Extract the [X, Y] coordinate from the center of the cell holding the provided text.  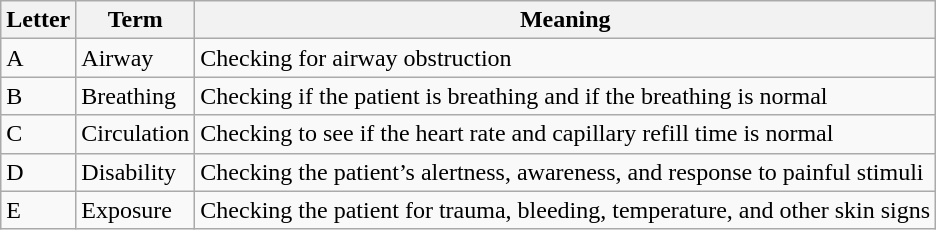
Checking if the patient is breathing and if the breathing is normal [566, 96]
Term [136, 20]
Checking for airway obstruction [566, 58]
C [38, 134]
E [38, 210]
Checking the patient for trauma, bleeding, temperature, and other skin signs [566, 210]
Circulation [136, 134]
A [38, 58]
Breathing [136, 96]
Exposure [136, 210]
Airway [136, 58]
Letter [38, 20]
D [38, 172]
Checking to see if the heart rate and capillary refill time is normal [566, 134]
Disability [136, 172]
Meaning [566, 20]
B [38, 96]
Checking the patient’s alertness, awareness, and response to painful stimuli [566, 172]
